Pinpoint the cell where the given text exists, returning its [x, y] midpoint coordinate. 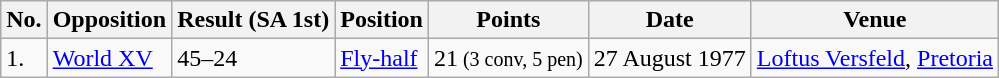
Date [670, 20]
Fly-half [382, 58]
21 (3 conv, 5 pen) [508, 58]
Points [508, 20]
No. [24, 20]
Venue [874, 20]
45–24 [254, 58]
Opposition [109, 20]
1. [24, 58]
Result (SA 1st) [254, 20]
Loftus Versfeld, Pretoria [874, 58]
Position [382, 20]
27 August 1977 [670, 58]
World XV [109, 58]
